Extract the [x, y] coordinate from the center of the cell holding the provided text.  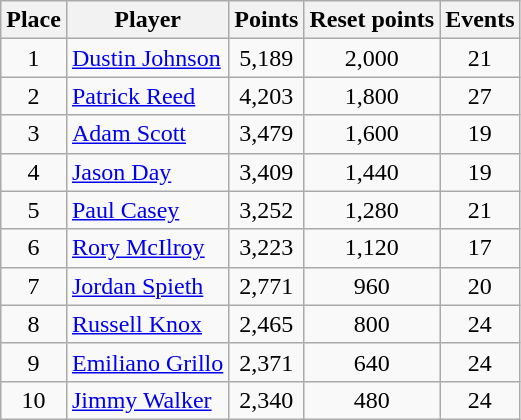
4,203 [266, 96]
8 [34, 324]
9 [34, 362]
Patrick Reed [147, 96]
3,252 [266, 210]
Rory McIlroy [147, 248]
Jordan Spieth [147, 286]
Reset points [372, 20]
Jason Day [147, 172]
Place [34, 20]
3,223 [266, 248]
Jimmy Walker [147, 400]
2,771 [266, 286]
960 [372, 286]
Dustin Johnson [147, 58]
1 [34, 58]
5,189 [266, 58]
4 [34, 172]
640 [372, 362]
Adam Scott [147, 134]
Player [147, 20]
7 [34, 286]
1,280 [372, 210]
1,800 [372, 96]
1,600 [372, 134]
Russell Knox [147, 324]
800 [372, 324]
10 [34, 400]
Paul Casey [147, 210]
6 [34, 248]
3,479 [266, 134]
Events [480, 20]
17 [480, 248]
27 [480, 96]
2,000 [372, 58]
3 [34, 134]
3,409 [266, 172]
2,340 [266, 400]
Emiliano Grillo [147, 362]
20 [480, 286]
Points [266, 20]
480 [372, 400]
2,465 [266, 324]
1,120 [372, 248]
2,371 [266, 362]
2 [34, 96]
1,440 [372, 172]
5 [34, 210]
